Extract the (X, Y) coordinate from the center of the cell holding the provided text.  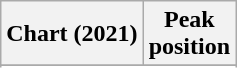
Chart (2021) (72, 34)
Peakposition (189, 34)
